From the cell containing the given text, extract its center point as [X, Y] coordinate. 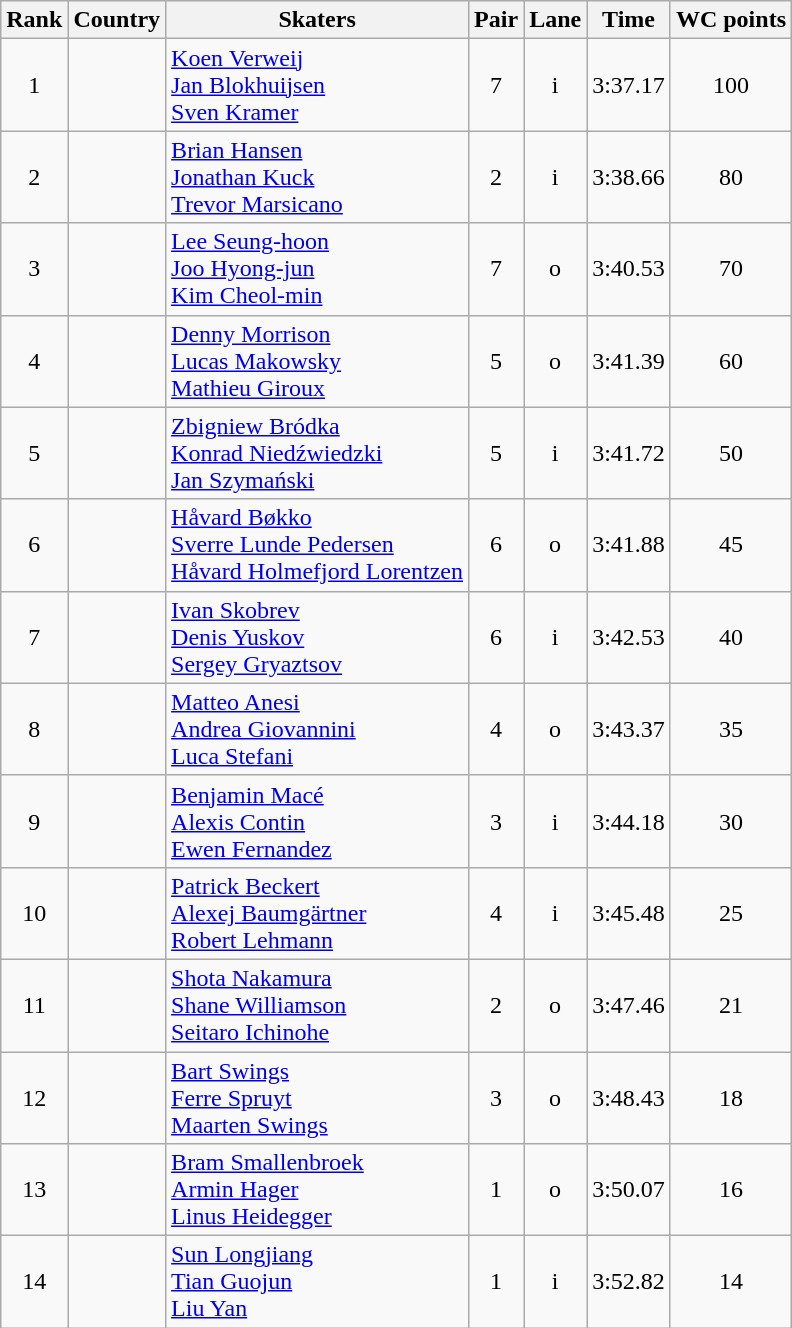
11 [34, 1005]
Bart SwingsFerre SpruytMaarten Swings [318, 1098]
25 [730, 913]
3:41.72 [629, 453]
Benjamin MacéAlexis ContinEwen Fernandez [318, 821]
Shota NakamuraShane WilliamsonSeitaro Ichinohe [318, 1005]
Pair [496, 20]
40 [730, 637]
3:41.88 [629, 545]
Denny MorrisonLucas MakowskyMathieu Giroux [318, 361]
Lane [556, 20]
3:37.17 [629, 85]
35 [730, 729]
3:48.43 [629, 1098]
3:40.53 [629, 269]
3:50.07 [629, 1190]
3:52.82 [629, 1282]
Skaters [318, 20]
WC points [730, 20]
Time [629, 20]
Sun LongjiangTian GuojunLiu Yan [318, 1282]
9 [34, 821]
13 [34, 1190]
70 [730, 269]
Rank [34, 20]
3:38.66 [629, 177]
3:41.39 [629, 361]
8 [34, 729]
100 [730, 85]
Koen VerweijJan BlokhuijsenSven Kramer [318, 85]
Patrick BeckertAlexej BaumgärtnerRobert Lehmann [318, 913]
Brian HansenJonathan KuckTrevor Marsicano [318, 177]
12 [34, 1098]
16 [730, 1190]
Håvard BøkkoSverre Lunde PedersenHåvard Holmefjord Lorentzen [318, 545]
Bram SmallenbroekArmin HagerLinus Heidegger [318, 1190]
Zbigniew BródkaKonrad NiedźwiedzkiJan Szymański [318, 453]
Matteo AnesiAndrea GiovanniniLuca Stefani [318, 729]
Country [117, 20]
45 [730, 545]
21 [730, 1005]
Ivan SkobrevDenis YuskovSergey Gryaztsov [318, 637]
10 [34, 913]
3:44.18 [629, 821]
60 [730, 361]
18 [730, 1098]
3:43.37 [629, 729]
3:45.48 [629, 913]
50 [730, 453]
3:42.53 [629, 637]
3:47.46 [629, 1005]
30 [730, 821]
Lee Seung-hoonJoo Hyong-junKim Cheol-min [318, 269]
80 [730, 177]
